Output the (x, y) coordinate of the center of the cell containing the given text.  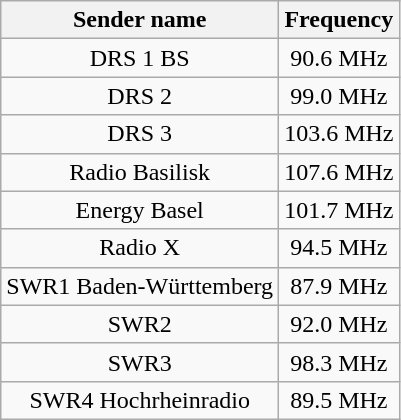
87.9 MHz (339, 286)
SWR1 Baden-Württemberg (140, 286)
107.6 MHz (339, 172)
Radio Basilisk (140, 172)
103.6 MHz (339, 134)
89.5 MHz (339, 400)
Frequency (339, 20)
Sender name (140, 20)
DRS 2 (140, 96)
DRS 3 (140, 134)
99.0 MHz (339, 96)
90.6 MHz (339, 58)
Energy Basel (140, 210)
Radio X (140, 248)
SWR3 (140, 362)
DRS 1 BS (140, 58)
SWR4 Hochrheinradio (140, 400)
SWR2 (140, 324)
92.0 MHz (339, 324)
94.5 MHz (339, 248)
101.7 MHz (339, 210)
98.3 MHz (339, 362)
